Output the [X, Y] coordinate of the center of the cell containing the given text.  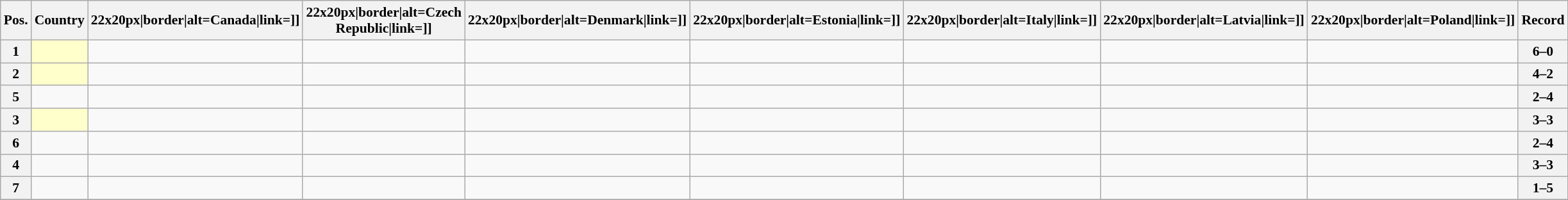
22x20px|border|alt=Italy|link=]] [1001, 21]
6–0 [1542, 51]
4–2 [1542, 74]
22x20px|border|alt=Denmark|link=]] [577, 21]
22x20px|border|alt=Canada|link=]] [196, 21]
22x20px|border|alt=Latvia|link=]] [1204, 21]
22x20px|border|alt=Czech Republic|link=]] [383, 21]
Pos. [16, 21]
1–5 [1542, 188]
6 [16, 143]
Record [1542, 21]
4 [16, 165]
2 [16, 74]
Country [60, 21]
5 [16, 97]
3 [16, 120]
1 [16, 51]
22x20px|border|alt=Poland|link=]] [1413, 21]
22x20px|border|alt=Estonia|link=]] [796, 21]
7 [16, 188]
